Provide the (X, Y) coordinate of the cell's center where the given text is located.  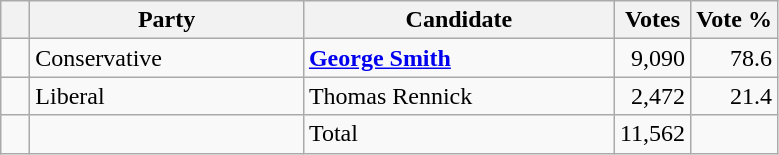
Thomas Rennick (458, 96)
21.4 (734, 96)
Conservative (167, 58)
George Smith (458, 58)
Candidate (458, 20)
Total (458, 134)
78.6 (734, 58)
11,562 (652, 134)
2,472 (652, 96)
Votes (652, 20)
9,090 (652, 58)
Party (167, 20)
Liberal (167, 96)
Vote % (734, 20)
